For the text-containing cell, return its midpoint in [X, Y] coordinate format. 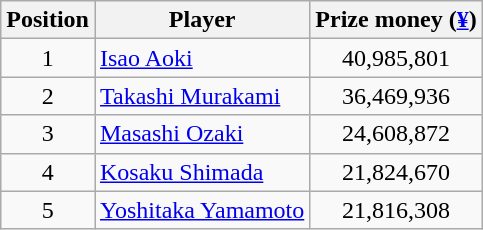
21,824,670 [396, 172]
3 [48, 134]
Masashi Ozaki [202, 134]
1 [48, 58]
Yoshitaka Yamamoto [202, 210]
2 [48, 96]
4 [48, 172]
36,469,936 [396, 96]
Takashi Murakami [202, 96]
Isao Aoki [202, 58]
40,985,801 [396, 58]
Prize money (¥) [396, 20]
Player [202, 20]
24,608,872 [396, 134]
Position [48, 20]
21,816,308 [396, 210]
Kosaku Shimada [202, 172]
5 [48, 210]
